Pinpoint the cell where the given text exists, returning its [x, y] midpoint coordinate. 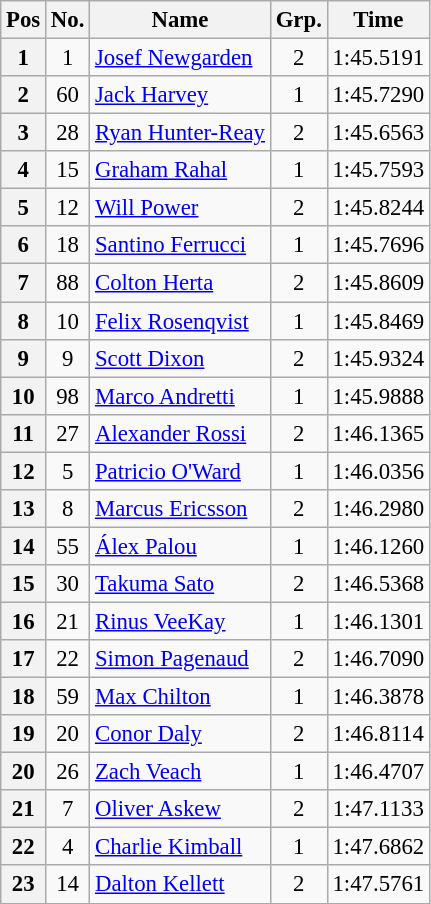
1:45.9324 [378, 358]
Graham Rahal [180, 170]
55 [68, 546]
Scott Dixon [180, 358]
1:46.1301 [378, 621]
Pos [24, 20]
1:45.7593 [378, 170]
27 [68, 433]
Will Power [180, 208]
Santino Ferrucci [180, 245]
Takuma Sato [180, 584]
Grp. [298, 20]
1:45.7290 [378, 95]
Zach Veach [180, 772]
1:46.8114 [378, 734]
13 [24, 509]
11 [24, 433]
59 [68, 697]
Dalton Kellett [180, 885]
No. [68, 20]
Josef Newgarden [180, 58]
Simon Pagenaud [180, 659]
1:45.8469 [378, 321]
1:46.5368 [378, 584]
19 [24, 734]
1:46.1260 [378, 546]
1:47.5761 [378, 885]
1:46.7090 [378, 659]
Marcus Ericsson [180, 509]
28 [68, 133]
98 [68, 396]
16 [24, 621]
Álex Palou [180, 546]
Max Chilton [180, 697]
Felix Rosenqvist [180, 321]
Ryan Hunter-Reay [180, 133]
1:46.0356 [378, 471]
1:45.9888 [378, 396]
Conor Daly [180, 734]
Colton Herta [180, 283]
1:46.2980 [378, 509]
23 [24, 885]
1:45.6563 [378, 133]
60 [68, 95]
Jack Harvey [180, 95]
3 [24, 133]
1:47.6862 [378, 847]
1:46.3878 [378, 697]
1:45.5191 [378, 58]
6 [24, 245]
30 [68, 584]
1:45.7696 [378, 245]
1:45.8244 [378, 208]
Oliver Askew [180, 809]
26 [68, 772]
Rinus VeeKay [180, 621]
88 [68, 283]
Charlie Kimball [180, 847]
1:47.1133 [378, 809]
Marco Andretti [180, 396]
1:46.4707 [378, 772]
Alexander Rossi [180, 433]
1:46.1365 [378, 433]
Time [378, 20]
Patricio O'Ward [180, 471]
1:45.8609 [378, 283]
17 [24, 659]
Name [180, 20]
